From the cell containing the given text, extract its center point as (X, Y) coordinate. 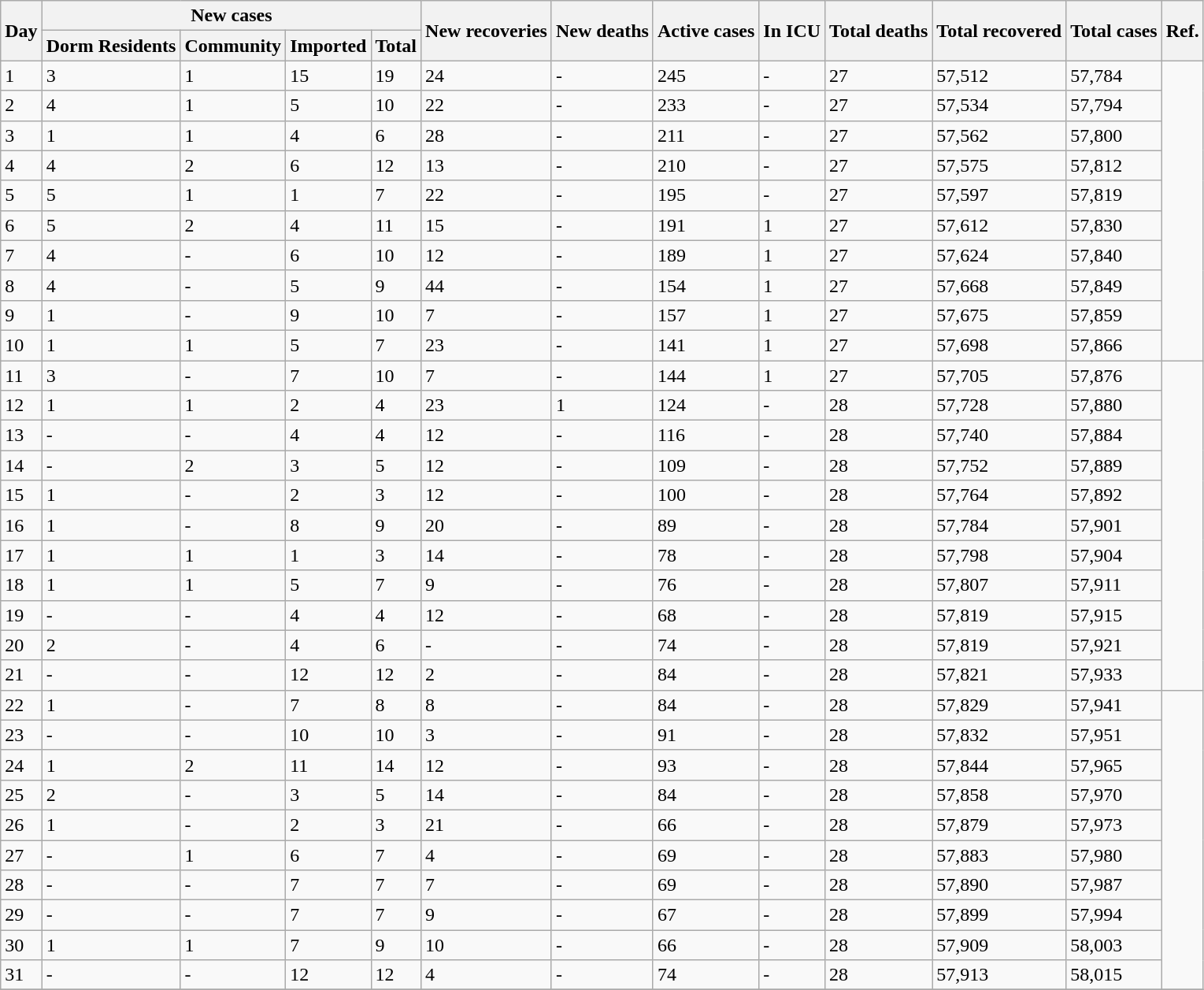
211 (706, 135)
57,858 (999, 795)
Active cases (706, 31)
57,899 (999, 915)
New deaths (602, 31)
57,911 (1114, 585)
17 (21, 555)
57,876 (1114, 376)
57,534 (999, 106)
57,849 (1114, 285)
57,970 (1114, 795)
57,973 (1114, 825)
57,840 (1114, 255)
195 (706, 195)
109 (706, 465)
57,812 (1114, 165)
78 (706, 555)
57,800 (1114, 135)
57,830 (1114, 225)
57,889 (1114, 465)
57,728 (999, 406)
57,764 (999, 495)
57,829 (999, 705)
New cases (232, 16)
30 (21, 945)
Total cases (1114, 31)
New recoveries (487, 31)
16 (21, 525)
157 (706, 315)
57,832 (999, 735)
58,015 (1114, 975)
57,512 (999, 76)
57,612 (999, 225)
Day (21, 31)
57,859 (1114, 315)
116 (706, 436)
57,941 (1114, 705)
245 (706, 76)
57,562 (999, 135)
Community (233, 46)
25 (21, 795)
57,980 (1114, 855)
Total (396, 46)
100 (706, 495)
18 (21, 585)
233 (706, 106)
57,807 (999, 585)
29 (21, 915)
57,965 (1114, 765)
154 (706, 285)
57,698 (999, 345)
57,880 (1114, 406)
Dorm Residents (111, 46)
57,705 (999, 376)
89 (706, 525)
57,844 (999, 765)
68 (706, 615)
57,752 (999, 465)
Ref. (1183, 31)
44 (487, 285)
57,675 (999, 315)
57,624 (999, 255)
57,892 (1114, 495)
58,003 (1114, 945)
Imported (328, 46)
76 (706, 585)
57,821 (999, 675)
67 (706, 915)
144 (706, 376)
57,913 (999, 975)
210 (706, 165)
57,668 (999, 285)
57,794 (1114, 106)
Total deaths (879, 31)
26 (21, 825)
57,987 (1114, 885)
191 (706, 225)
57,901 (1114, 525)
57,994 (1114, 915)
57,798 (999, 555)
57,933 (1114, 675)
57,740 (999, 436)
189 (706, 255)
57,597 (999, 195)
57,866 (1114, 345)
57,951 (1114, 735)
57,879 (999, 825)
57,883 (999, 855)
124 (706, 406)
91 (706, 735)
57,904 (1114, 555)
57,921 (1114, 645)
93 (706, 765)
31 (21, 975)
141 (706, 345)
Total recovered (999, 31)
In ICU (792, 31)
57,890 (999, 885)
57,915 (1114, 615)
57,909 (999, 945)
57,884 (1114, 436)
57,575 (999, 165)
